Pinpoint the cell where the given text exists, returning its [x, y] midpoint coordinate. 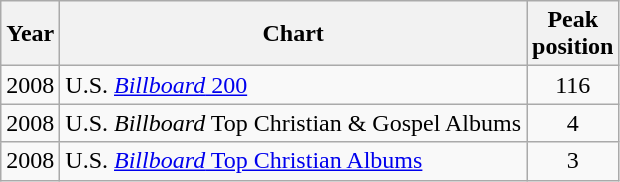
Peakposition [573, 34]
Year [30, 34]
U.S. Billboard 200 [294, 85]
Chart [294, 34]
U.S. Billboard Top Christian Albums [294, 161]
116 [573, 85]
U.S. Billboard Top Christian & Gospel Albums [294, 123]
3 [573, 161]
4 [573, 123]
